Extract the [x, y] coordinate from the center of the cell holding the provided text.  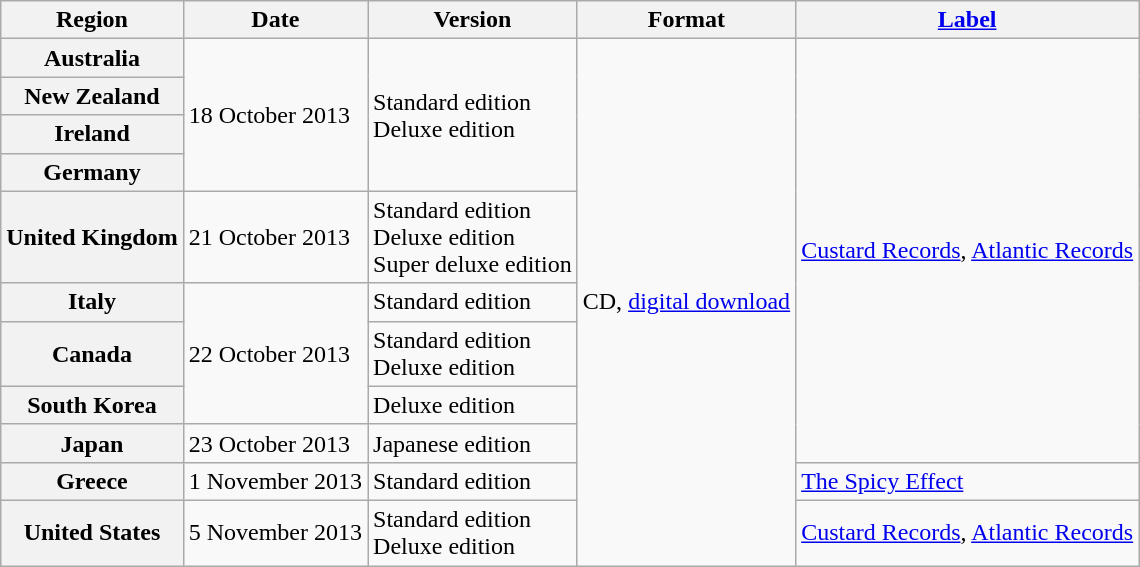
Region [92, 20]
Australia [92, 58]
Japan [92, 443]
18 October 2013 [275, 115]
The Spicy Effect [968, 481]
Deluxe edition [473, 405]
Canada [92, 354]
South Korea [92, 405]
23 October 2013 [275, 443]
New Zealand [92, 96]
Germany [92, 172]
United Kingdom [92, 237]
Label [968, 20]
1 November 2013 [275, 481]
Date [275, 20]
Ireland [92, 134]
Standard editionDeluxe editionSuper deluxe edition [473, 237]
Version [473, 20]
United States [92, 532]
CD, digital download [686, 302]
5 November 2013 [275, 532]
Greece [92, 481]
Format [686, 20]
21 October 2013 [275, 237]
Japanese edition [473, 443]
Italy [92, 302]
22 October 2013 [275, 354]
